Return [x, y] of the center of cell containing provided text 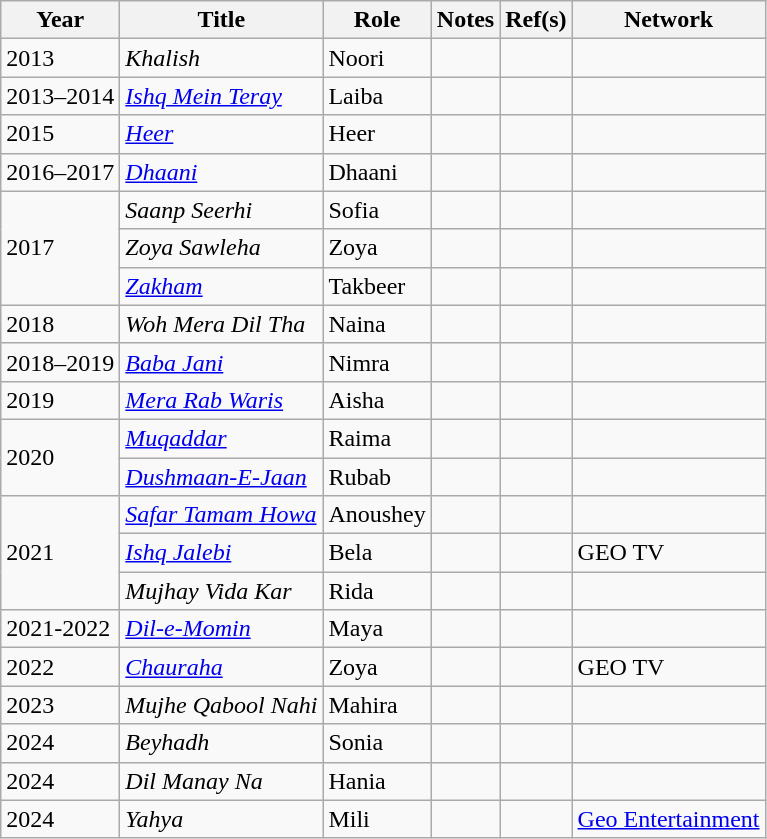
Safar Tamam Howa [222, 515]
Dil Manay Na [222, 781]
Naina [377, 324]
Woh Mera Dil Tha [222, 324]
Baba Jani [222, 362]
Bela [377, 553]
Ishq Mein Teray [222, 96]
2021-2022 [60, 629]
2013 [60, 58]
Khalish [222, 58]
Ref(s) [536, 20]
2019 [60, 400]
Mujhay Vida Kar [222, 591]
Saanp Seerhi [222, 210]
2022 [60, 667]
2020 [60, 457]
Year [60, 20]
Nimra [377, 362]
Chauraha [222, 667]
Network [668, 20]
Zakham [222, 286]
2016–2017 [60, 172]
Title [222, 20]
Notes [465, 20]
Anoushey [377, 515]
2021 [60, 553]
Ishq Jalebi [222, 553]
2018 [60, 324]
Sonia [377, 743]
2015 [60, 134]
2018–2019 [60, 362]
Aisha [377, 400]
Mujhe Qabool Nahi [222, 705]
Mahira [377, 705]
Mera Rab Waris [222, 400]
Role [377, 20]
Zoya Sawleha [222, 248]
Maya [377, 629]
2017 [60, 248]
Geo Entertainment [668, 819]
Rubab [377, 477]
Raima [377, 438]
Yahya [222, 819]
2023 [60, 705]
Mili [377, 819]
Laiba [377, 96]
Sofia [377, 210]
Takbeer [377, 286]
Dushmaan-E-Jaan [222, 477]
Dil-e-Momin [222, 629]
2013–2014 [60, 96]
Rida [377, 591]
Muqaddar [222, 438]
Beyhadh [222, 743]
Hania [377, 781]
Noori [377, 58]
